Output the (x, y) coordinate of the center of the cell containing the given text.  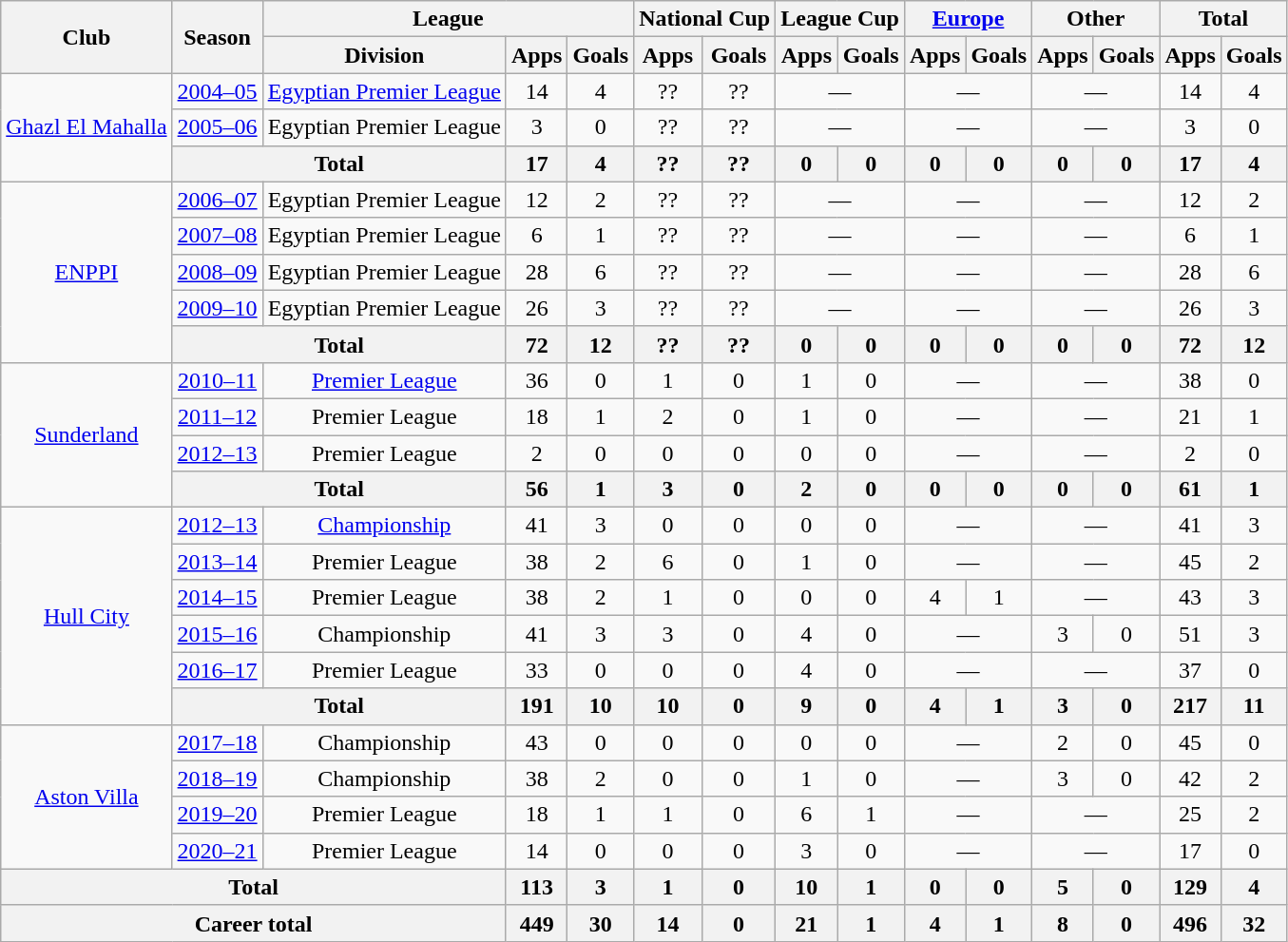
9 (806, 706)
2016–17 (217, 670)
8 (1063, 923)
2005–06 (217, 127)
2019–20 (217, 815)
2020–21 (217, 851)
Division (384, 55)
449 (536, 923)
56 (536, 490)
2008–09 (217, 272)
Career total (254, 923)
Hull City (87, 616)
61 (1190, 490)
2007–08 (217, 236)
2011–12 (217, 416)
496 (1190, 923)
217 (1190, 706)
Other (1096, 19)
11 (1254, 706)
League Cup (840, 19)
2009–10 (217, 308)
2004–05 (217, 91)
Europe (968, 19)
42 (1190, 779)
2015–16 (217, 634)
2018–19 (217, 779)
Aston Villa (87, 797)
51 (1190, 634)
Ghazl El Mahalla (87, 127)
32 (1254, 923)
Sunderland (87, 434)
129 (1190, 887)
37 (1190, 670)
National Cup (705, 19)
25 (1190, 815)
30 (601, 923)
Club (87, 37)
2013–14 (217, 562)
2017–18 (217, 742)
Season (217, 37)
5 (1063, 887)
36 (536, 380)
191 (536, 706)
113 (536, 887)
2014–15 (217, 598)
2006–07 (217, 200)
33 (536, 670)
League (448, 19)
ENPPI (87, 272)
2010–11 (217, 380)
